Locate the cell with the specified text and output its [x, y] center coordinate. 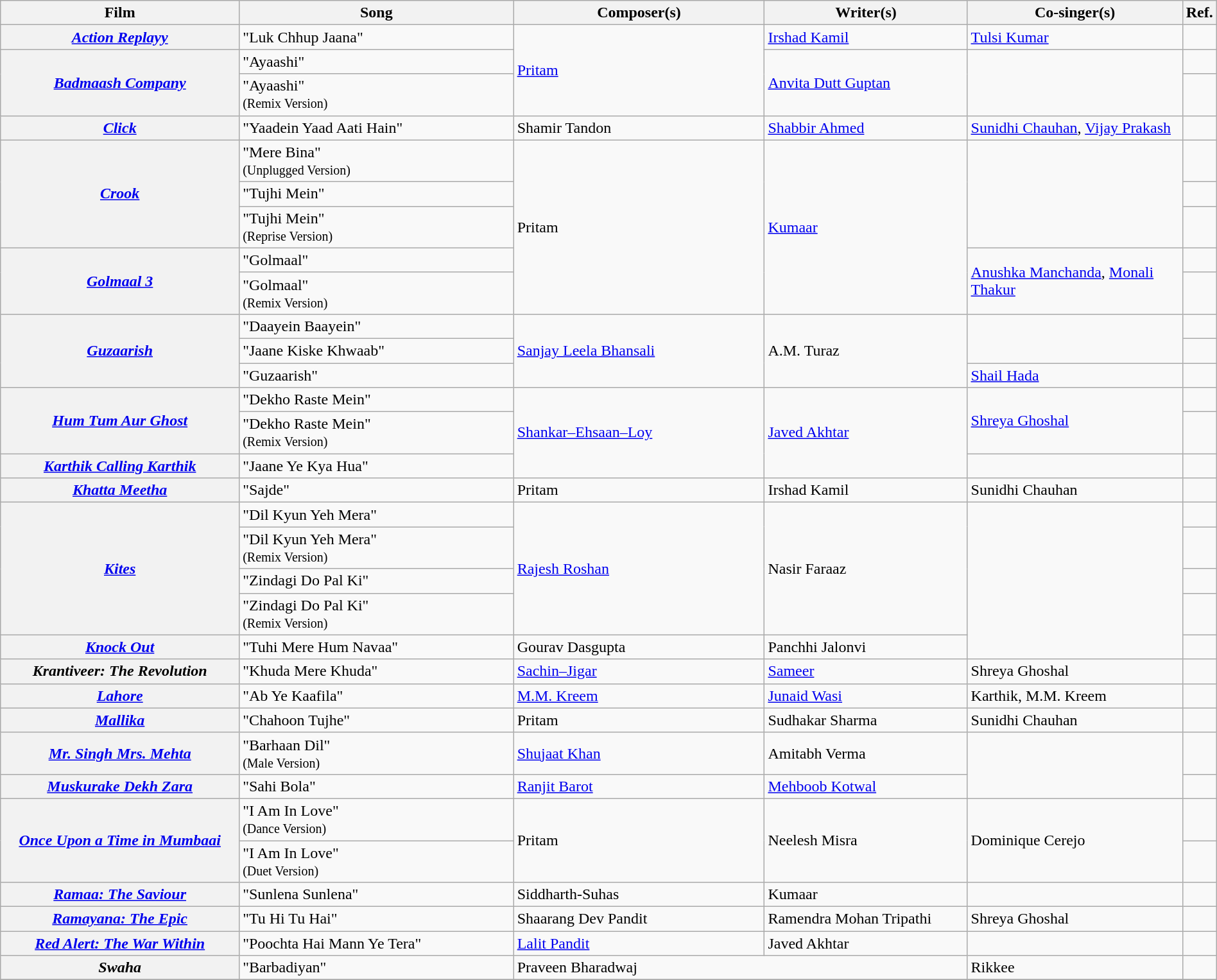
Crook [120, 194]
Mr. Singh Mrs. Mehta [120, 753]
Karthik, M.M. Kreem [1075, 696]
"Yaadein Yaad Aati Hain" [377, 128]
"Barbadiyan" [377, 968]
Karthik Calling Karthik [120, 466]
"Zindagi Do Pal Ki"(Remix Version) [377, 614]
Anushka Manchanda, Monali Thakur [1075, 281]
Co-singer(s) [1075, 13]
Kites [120, 569]
Shaarang Dev Pandit [639, 919]
"Ab Ye Kaafila" [377, 696]
Swaha [120, 968]
Shankar–Ehsaan–Loy [639, 433]
"Khuda Mere Khuda" [377, 671]
"Dekho Raste Mein"(Remix Version) [377, 433]
Shail Hada [1075, 375]
A.M. Turaz [866, 350]
Sachin–Jigar [639, 671]
Nasir Faraaz [866, 569]
"Barhaan Dil"(Male Version) [377, 753]
"Golmaal"(Remix Version) [377, 293]
"Ayaashi" [377, 62]
"Tu Hi Tu Hai" [377, 919]
Lahore [120, 696]
Ramayana: The Epic [120, 919]
Dominique Cerejo [1075, 840]
Amitabh Verma [866, 753]
"Poochta Hai Mann Ye Tera" [377, 943]
Writer(s) [866, 13]
Click [120, 128]
"Tujhi Mein" [377, 194]
Red Alert: The War Within [120, 943]
Siddharth-Suhas [639, 895]
"I Am In Love"(Dance Version) [377, 819]
Badmaash Company [120, 82]
"Tuhi Mere Hum Navaa" [377, 647]
Khatta Meetha [120, 490]
Composer(s) [639, 13]
Shabbir Ahmed [866, 128]
"Jaane Kiske Khwaab" [377, 350]
"Tujhi Mein"(Reprise Version) [377, 227]
Anvita Dutt Guptan [866, 82]
Mehboob Kotwal [866, 786]
Guzaarish [120, 350]
"Chahoon Tujhe" [377, 720]
Mallika [120, 720]
"I Am In Love"(Duet Version) [377, 861]
Ramaa: The Saviour [120, 895]
M.M. Kreem [639, 696]
Panchhi Jalonvi [866, 647]
Lalit Pandit [639, 943]
Golmaal 3 [120, 281]
Rikkee [1075, 968]
Song [377, 13]
"Mere Bina"(Unplugged Version) [377, 160]
"Sajde" [377, 490]
Film [120, 13]
Gourav Dasgupta [639, 647]
"Daayein Baayein" [377, 326]
Tulsi Kumar [1075, 37]
Sameer [866, 671]
"Dil Kyun Yeh Mera" [377, 515]
"Sunlena Sunlena" [377, 895]
"Guzaarish" [377, 375]
Muskurake Dekh Zara [120, 786]
"Jaane Ye Kya Hua" [377, 466]
Rajesh Roshan [639, 569]
"Dil Kyun Yeh Mera"(Remix Version) [377, 548]
Sudhakar Sharma [866, 720]
Praveen Bharadwaj [741, 968]
Shamir Tandon [639, 128]
"Ayaashi"(Remix Version) [377, 95]
"Sahi Bola" [377, 786]
Hum Tum Aur Ghost [120, 421]
Once Upon a Time in Mumbaai [120, 840]
Neelesh Misra [866, 840]
"Zindagi Do Pal Ki" [377, 581]
Ramendra Mohan Tripathi [866, 919]
"Luk Chhup Jaana" [377, 37]
Action Replayy [120, 37]
Sunidhi Chauhan, Vijay Prakash [1075, 128]
Krantiveer: The Revolution [120, 671]
Ref. [1199, 13]
Sanjay Leela Bhansali [639, 350]
Knock Out [120, 647]
Junaid Wasi [866, 696]
Shujaat Khan [639, 753]
"Golmaal" [377, 260]
Ranjit Barot [639, 786]
"Dekho Raste Mein" [377, 400]
